Locate the cell with the specified text and output its [x, y] center coordinate. 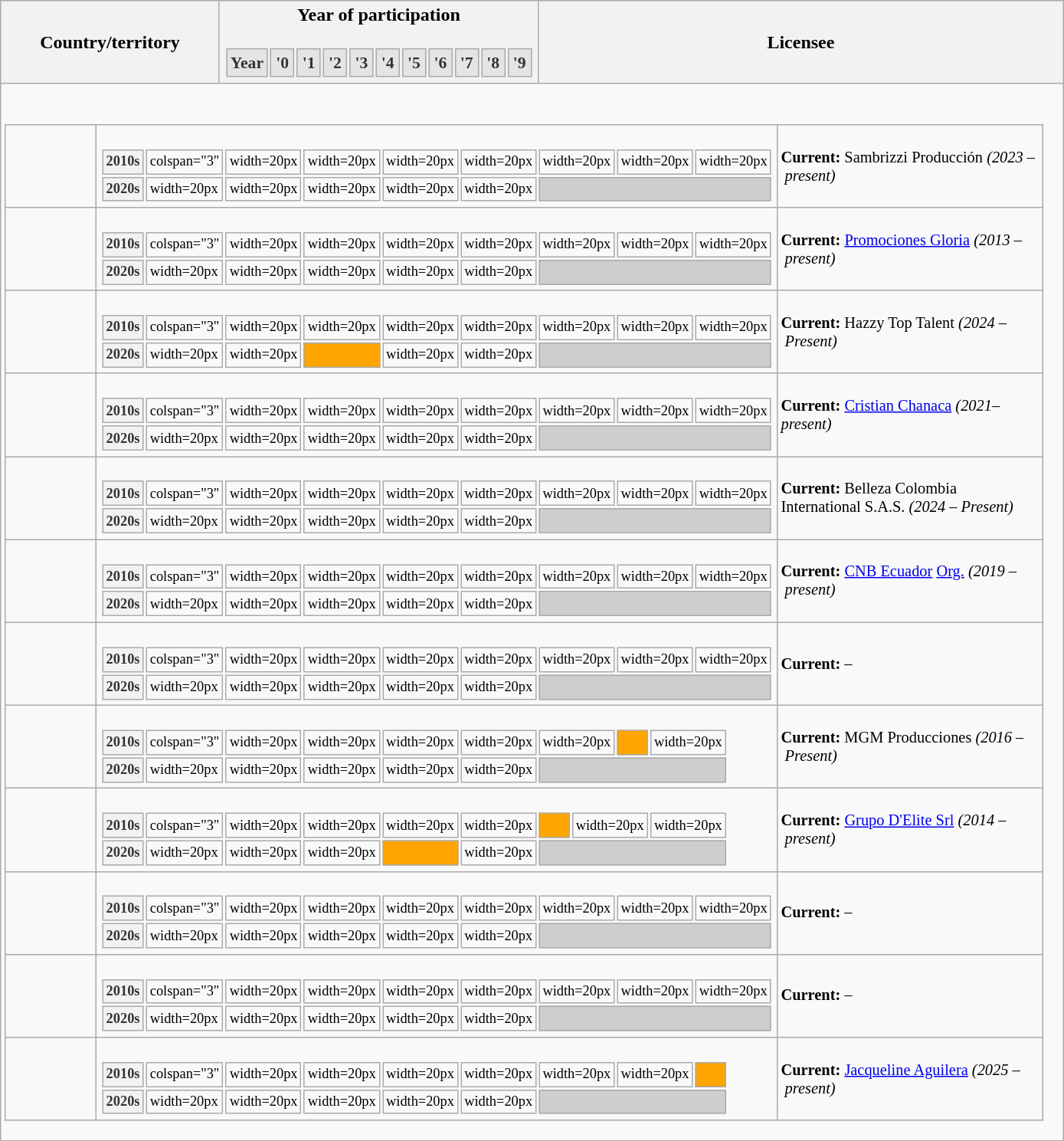
'3 [362, 63]
'8 [493, 63]
Year of participation Year '0 '1 '2 '3 '4 '5 '6 '7 '8 '9 [378, 42]
Current: MGM Producciones (2016 – Present) [910, 747]
Licensee [800, 42]
'2 [336, 63]
Country/territory [110, 42]
'7 [467, 63]
2010s colspan="3" width=20px width=20px width=20px width=20px width=20px width=20px 2020s width=20px width=20px width=20px width=20px [437, 830]
Current: Hazzy Top Talent (2024 – Present) [910, 332]
Current: CNB Ecuador Org. (2019 – present) [910, 581]
Current: Sambrizzi Producción (2023 – present) [910, 166]
'9 [519, 63]
'4 [388, 63]
Current: Belleza Colombia International S.A.S. (2024 – Present) [910, 498]
'6 [440, 63]
Current: Promociones Gloria (2013 – present) [910, 249]
Current: Jacqueline Aguilera (2025 – present) [910, 1079]
2010s colspan="3" width=20px width=20px width=20px width=20px width=20px width=20px width=20px 2020s width=20px width=20px width=20px width=20px [437, 332]
Current: Grupo D'Elite Srl (2014 – present) [910, 830]
Year [247, 63]
'5 [414, 63]
'1 [308, 63]
'0 [282, 63]
Current: Cristian Chanaca (2021–present) [910, 415]
